Determine the (x, y) coordinate at the center of the cell enclosing the given text.  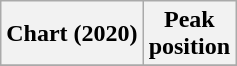
Chart (2020) (72, 34)
Peakposition (189, 34)
